Determine the (X, Y) coordinate at the center of the cell enclosing the given text.  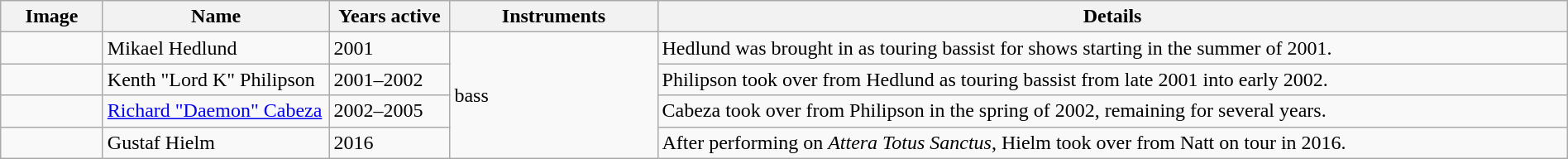
2016 (390, 142)
Details (1112, 17)
Name (216, 17)
Instruments (554, 17)
2002–2005 (390, 111)
Mikael Hedlund (216, 48)
Image (52, 17)
After performing on Attera Totus Sanctus, Hielm took over from Natt on tour in 2016. (1112, 142)
Hedlund was brought in as touring bassist for shows starting in the summer of 2001. (1112, 48)
Gustaf Hielm (216, 142)
Kenth "Lord K" Philipson (216, 79)
Richard "Daemon" Cabeza (216, 111)
bass (554, 95)
2001 (390, 48)
Years active (390, 17)
2001–2002 (390, 79)
Philipson took over from Hedlund as touring bassist from late 2001 into early 2002. (1112, 79)
Cabeza took over from Philipson in the spring of 2002, remaining for several years. (1112, 111)
